For the text-containing cell, return its midpoint in (x, y) coordinate format. 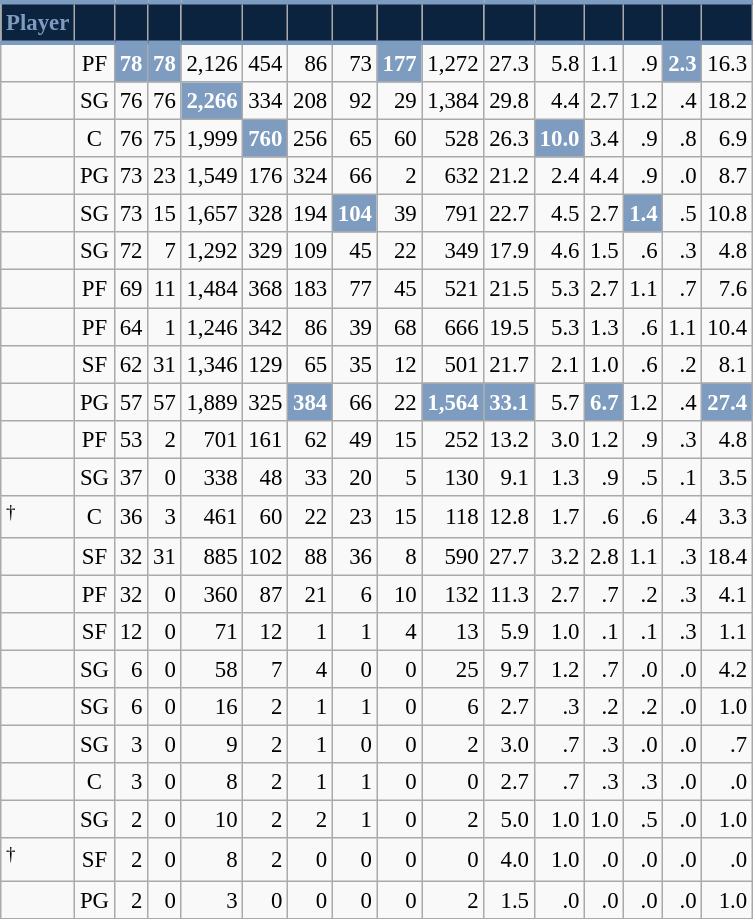
384 (310, 402)
102 (266, 557)
2.8 (604, 557)
77 (354, 289)
1,564 (453, 402)
87 (266, 594)
5.8 (559, 62)
4.5 (559, 214)
208 (310, 101)
27.3 (509, 62)
132 (453, 594)
21.7 (509, 364)
20 (354, 477)
.8 (682, 139)
1,292 (212, 251)
10.4 (727, 327)
328 (266, 214)
183 (310, 289)
35 (354, 364)
5.7 (559, 402)
252 (453, 439)
256 (310, 139)
7.6 (727, 289)
9.1 (509, 477)
1,999 (212, 139)
3.3 (727, 517)
88 (310, 557)
701 (212, 439)
324 (310, 176)
2.3 (682, 62)
368 (266, 289)
2,266 (212, 101)
6.9 (727, 139)
5.9 (509, 632)
360 (212, 594)
666 (453, 327)
454 (266, 62)
1,889 (212, 402)
885 (212, 557)
1,657 (212, 214)
26.3 (509, 139)
9 (212, 745)
461 (212, 517)
1,272 (453, 62)
92 (354, 101)
334 (266, 101)
349 (453, 251)
109 (310, 251)
791 (453, 214)
58 (212, 670)
69 (130, 289)
104 (354, 214)
521 (453, 289)
329 (266, 251)
8.1 (727, 364)
27.7 (509, 557)
18.4 (727, 557)
21 (310, 594)
75 (164, 139)
Player (38, 22)
3.4 (604, 139)
3.2 (559, 557)
25 (453, 670)
68 (400, 327)
5 (400, 477)
16.3 (727, 62)
1,484 (212, 289)
11.3 (509, 594)
8.7 (727, 176)
590 (453, 557)
37 (130, 477)
9.7 (509, 670)
4.0 (509, 860)
6.7 (604, 402)
325 (266, 402)
177 (400, 62)
29 (400, 101)
33.1 (509, 402)
760 (266, 139)
130 (453, 477)
2.1 (559, 364)
13 (453, 632)
1.7 (559, 517)
22.7 (509, 214)
1,549 (212, 176)
5.0 (509, 820)
3.5 (727, 477)
1.4 (644, 214)
21.5 (509, 289)
18.2 (727, 101)
29.8 (509, 101)
12.8 (509, 517)
49 (354, 439)
48 (266, 477)
501 (453, 364)
33 (310, 477)
72 (130, 251)
71 (212, 632)
53 (130, 439)
13.2 (509, 439)
16 (212, 707)
17.9 (509, 251)
4.6 (559, 251)
10.0 (559, 139)
4.2 (727, 670)
11 (164, 289)
194 (310, 214)
64 (130, 327)
1,346 (212, 364)
1,384 (453, 101)
528 (453, 139)
632 (453, 176)
21.2 (509, 176)
129 (266, 364)
2.4 (559, 176)
338 (212, 477)
27.4 (727, 402)
2,126 (212, 62)
176 (266, 176)
161 (266, 439)
4.1 (727, 594)
19.5 (509, 327)
10.8 (727, 214)
1,246 (212, 327)
118 (453, 517)
342 (266, 327)
